Find where the given text appears and provide that cell's center as [X, Y] coordinate. 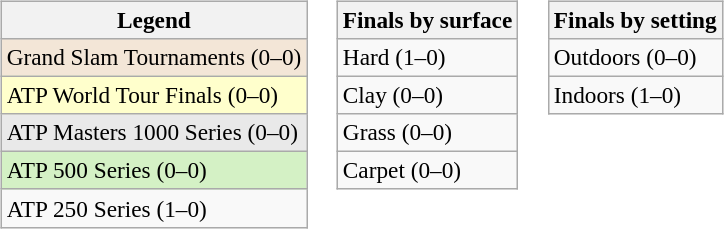
Legend [154, 20]
ATP World Tour Finals (0–0) [154, 95]
Indoors (1–0) [635, 95]
Clay (0–0) [427, 95]
Hard (1–0) [427, 57]
ATP 250 Series (1–0) [154, 208]
Grass (0–0) [427, 133]
Outdoors (0–0) [635, 57]
ATP 500 Series (0–0) [154, 171]
ATP Masters 1000 Series (0–0) [154, 133]
Carpet (0–0) [427, 171]
Finals by setting [635, 20]
Finals by surface [427, 20]
Grand Slam Tournaments (0–0) [154, 57]
